Return the [X, Y] coordinate for the center point of the cell that contains the specified text.  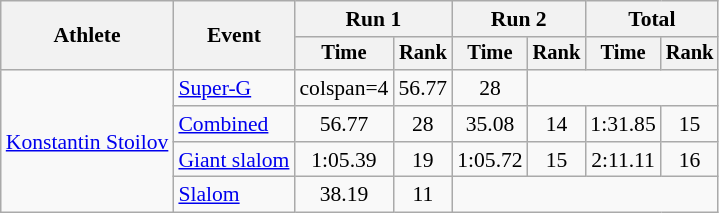
35.08 [490, 124]
1:31.85 [622, 124]
Athlete [88, 36]
Run 1 [373, 19]
Giant slalom [234, 160]
1:05.39 [344, 160]
Konstantin Stoilov [88, 141]
16 [690, 160]
Event [234, 36]
1:05.72 [490, 160]
colspan=4 [344, 88]
Combined [234, 124]
Slalom [234, 195]
Total [652, 19]
2:11.11 [622, 160]
38.19 [344, 195]
19 [422, 160]
Super-G [234, 88]
Run 2 [518, 19]
14 [557, 124]
11 [422, 195]
